Return the [x, y] coordinate for the center point of the cell that contains the specified text.  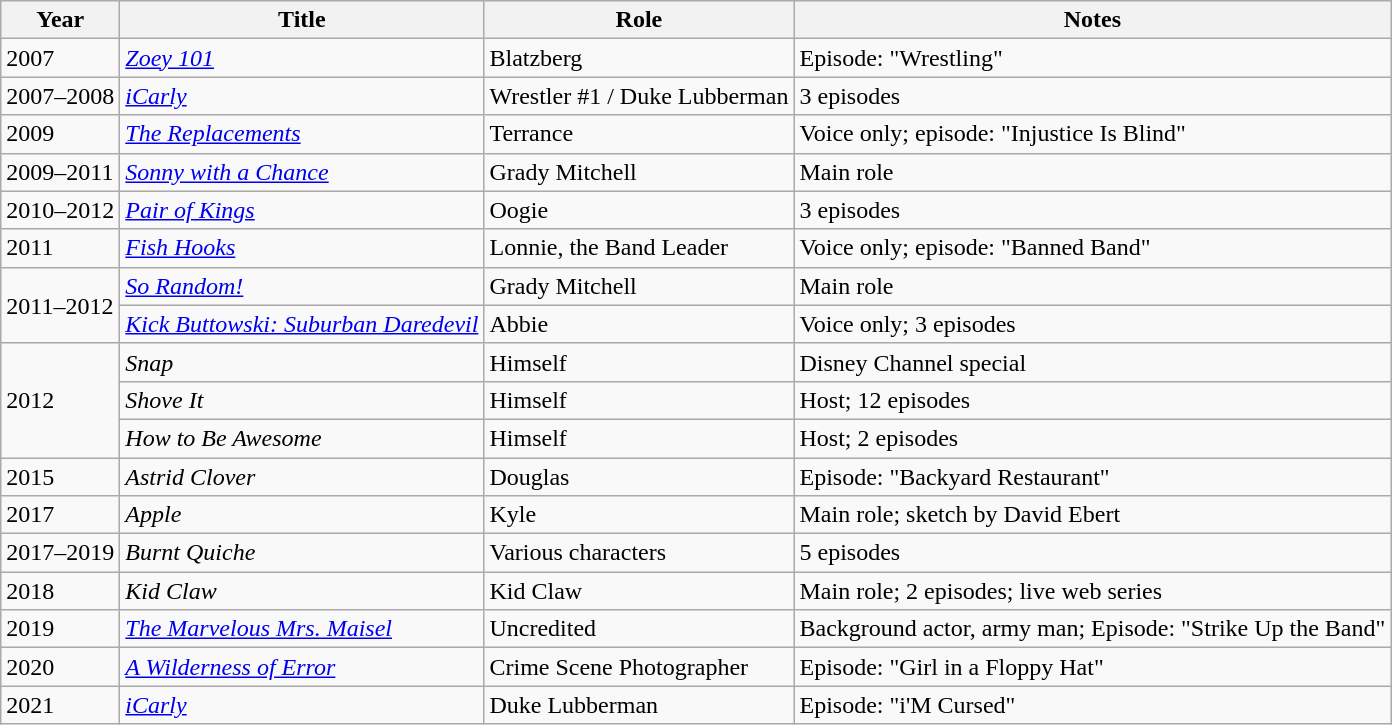
2021 [60, 705]
Year [60, 20]
Apple [302, 515]
A Wilderness of Error [302, 667]
Main role; sketch by David Ebert [1092, 515]
Title [302, 20]
Role [639, 20]
So Random! [302, 286]
2009–2011 [60, 172]
Oogie [639, 210]
2017 [60, 515]
Duke Lubberman [639, 705]
Episode: "Backyard Restaurant" [1092, 477]
Episode: "i'M Cursed" [1092, 705]
Host; 12 episodes [1092, 400]
2015 [60, 477]
2011 [60, 248]
Main role; 2 episodes; live web series [1092, 591]
Douglas [639, 477]
Burnt Quiche [302, 553]
2017–2019 [60, 553]
Sonny with a Chance [302, 172]
Uncredited [639, 629]
Kyle [639, 515]
Lonnie, the Band Leader [639, 248]
Kick Buttowski: Suburban Daredevil [302, 324]
Episode: "Girl in a Floppy Hat" [1092, 667]
Background actor, army man; Episode: "Strike Up the Band" [1092, 629]
2007–2008 [60, 96]
2007 [60, 58]
Host; 2 episodes [1092, 438]
5 episodes [1092, 553]
Terrance [639, 134]
2020 [60, 667]
The Replacements [302, 134]
Voice only; 3 episodes [1092, 324]
2011–2012 [60, 305]
2018 [60, 591]
Voice only; episode: "Injustice Is Blind" [1092, 134]
Blatzberg [639, 58]
The Marvelous Mrs. Maisel [302, 629]
Fish Hooks [302, 248]
Astrid Clover [302, 477]
Various characters [639, 553]
Notes [1092, 20]
2012 [60, 400]
Voice only; episode: "Banned Band" [1092, 248]
2010–2012 [60, 210]
2009 [60, 134]
Crime Scene Photographer [639, 667]
Snap [302, 362]
Episode: "Wrestling" [1092, 58]
Abbie [639, 324]
Wrestler #1 / Duke Lubberman [639, 96]
2019 [60, 629]
How to Be Awesome [302, 438]
Pair of Kings [302, 210]
Disney Channel special [1092, 362]
Shove It [302, 400]
Zoey 101 [302, 58]
